Capture the cell that displays the provided text and extract its [x, y] central coordinate. 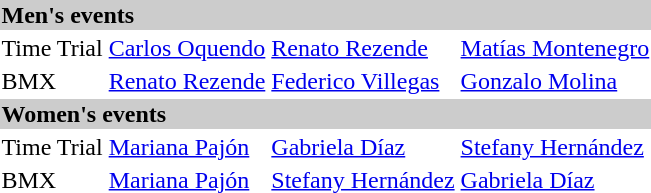
Matías Montenegro [555, 48]
Women's events [326, 114]
Mariana Pajón [187, 147]
Federico Villegas [363, 81]
Gonzalo Molina [555, 81]
Gabriela Díaz [363, 147]
Stefany Hernández [555, 147]
Carlos Oquendo [187, 48]
BMX [52, 81]
Men's events [326, 15]
